For the text-containing cell, return its midpoint in (X, Y) coordinate format. 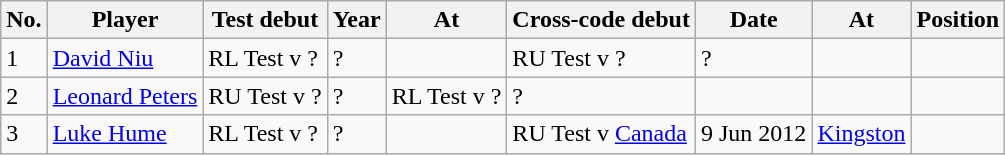
2 (24, 96)
RU Test v Canada (602, 134)
Luke Hume (125, 134)
Cross-code debut (602, 20)
Player (125, 20)
3 (24, 134)
9 Jun 2012 (753, 134)
Test debut (265, 20)
Date (753, 20)
Year (356, 20)
Position (958, 20)
1 (24, 58)
Leonard Peters (125, 96)
Kingston (862, 134)
David Niu (125, 58)
No. (24, 20)
